Scan for the cell matching the given text and deliver its (X, Y) coordinate at center. 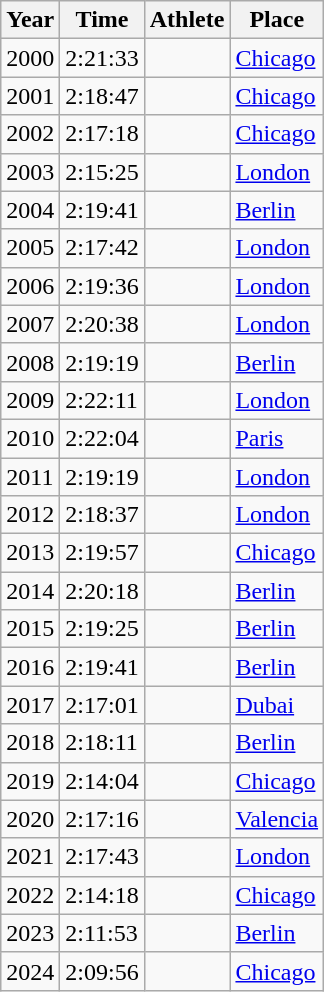
2:14:04 (102, 781)
2:19:57 (102, 553)
2002 (30, 134)
2:18:11 (102, 743)
2007 (30, 324)
2:17:42 (102, 248)
Place (277, 20)
Paris (277, 438)
2000 (30, 58)
2:17:16 (102, 819)
2:21:33 (102, 58)
2013 (30, 553)
2006 (30, 286)
2:11:53 (102, 933)
2011 (30, 477)
2024 (30, 971)
2:18:47 (102, 96)
2018 (30, 743)
2:09:56 (102, 971)
Time (102, 20)
2:19:25 (102, 629)
2:18:37 (102, 515)
2:20:38 (102, 324)
2023 (30, 933)
2004 (30, 210)
2:14:18 (102, 895)
2019 (30, 781)
2016 (30, 667)
2:22:11 (102, 400)
2003 (30, 172)
2:19:36 (102, 286)
2:17:01 (102, 705)
2001 (30, 96)
Year (30, 20)
2:15:25 (102, 172)
Dubai (277, 705)
2014 (30, 591)
2010 (30, 438)
Valencia (277, 819)
2012 (30, 515)
Athlete (187, 20)
2017 (30, 705)
2:17:18 (102, 134)
2020 (30, 819)
2022 (30, 895)
2009 (30, 400)
2015 (30, 629)
2008 (30, 362)
2:20:18 (102, 591)
2:22:04 (102, 438)
2005 (30, 248)
2:17:43 (102, 857)
2021 (30, 857)
